Provide the [X, Y] coordinate of the cell's center where the given text is located.  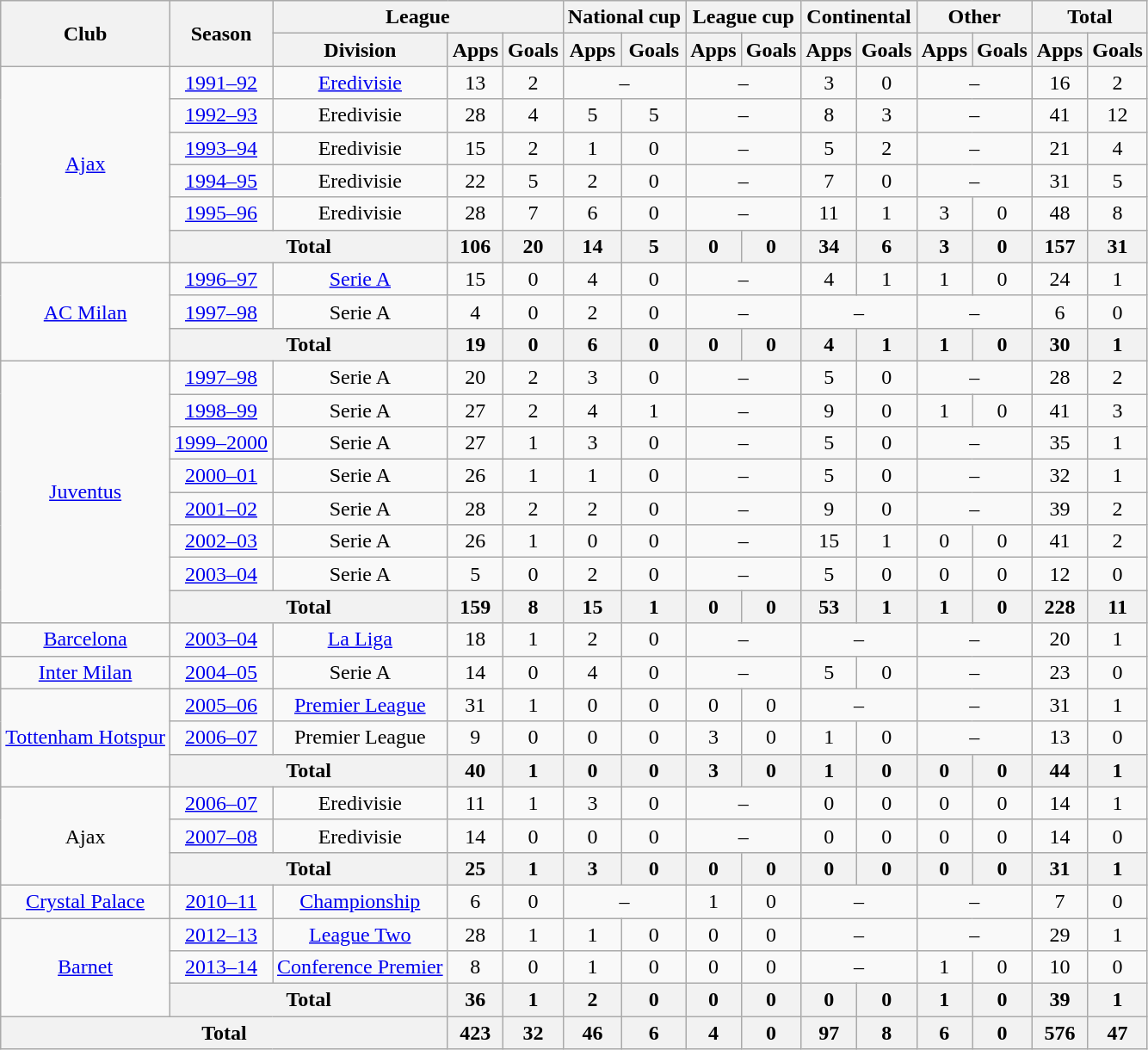
23 [1059, 672]
1991–92 [220, 83]
Juventus [86, 491]
2000–01 [220, 476]
29 [1059, 934]
1995–96 [220, 213]
League cup [744, 17]
21 [1059, 148]
25 [475, 868]
1998–99 [220, 411]
576 [1059, 1033]
2013–14 [220, 967]
10 [1059, 967]
1994–95 [220, 181]
2002–03 [220, 541]
1992–93 [220, 115]
2005–06 [220, 705]
Club [86, 34]
22 [475, 181]
2012–13 [220, 934]
Conference Premier [360, 967]
National cup [624, 17]
1993–94 [220, 148]
423 [475, 1033]
Crystal Palace [86, 901]
40 [475, 770]
24 [1059, 279]
1996–97 [220, 279]
53 [829, 607]
47 [1118, 1033]
2010–11 [220, 901]
Barnet [86, 967]
157 [1059, 246]
36 [475, 1000]
1999–2000 [220, 443]
159 [475, 607]
Inter Milan [86, 672]
League [417, 17]
18 [475, 639]
44 [1059, 770]
Division [360, 50]
La Liga [360, 639]
16 [1059, 83]
AC Milan [86, 312]
46 [592, 1033]
2001–02 [220, 509]
2007–08 [220, 836]
35 [1059, 443]
League Two [360, 934]
48 [1059, 213]
Continental [859, 17]
34 [829, 246]
2004–05 [220, 672]
Other [974, 17]
Tottenham Hotspur [86, 738]
97 [829, 1033]
228 [1059, 607]
Championship [360, 901]
19 [475, 344]
Season [220, 34]
Barcelona [86, 639]
106 [475, 246]
30 [1059, 344]
